For the text-containing cell, return its midpoint in (x, y) coordinate format. 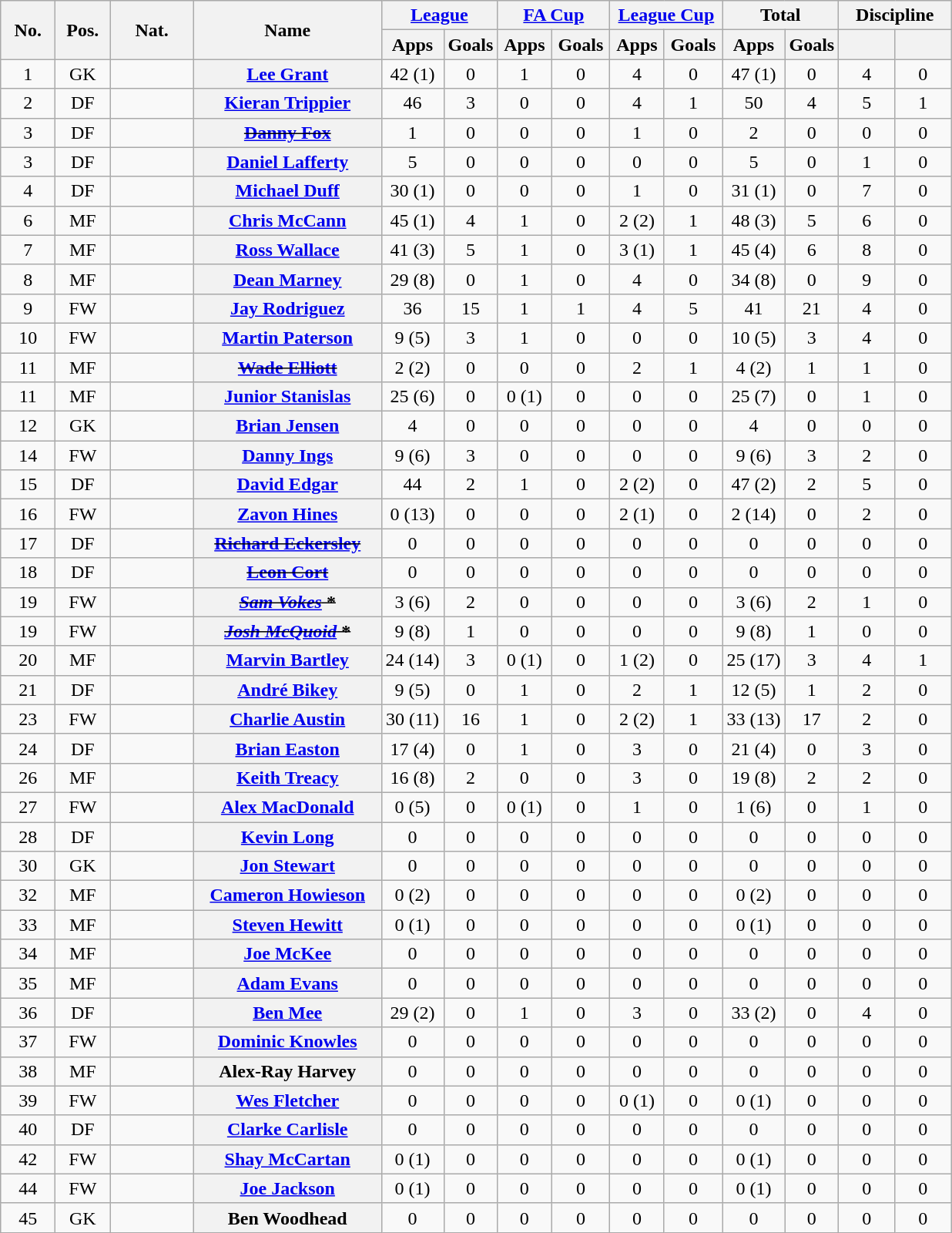
No. (28, 30)
Sam Vokes * (287, 602)
50 (753, 103)
16 (8) (413, 778)
Alex-Ray Harvey (287, 1071)
10 (28, 338)
Josh McQuoid * (287, 631)
Chris McCann (287, 220)
1 (6) (753, 807)
26 (28, 778)
20 (28, 660)
Adam Evans (287, 983)
Pos. (83, 30)
41 (753, 308)
46 (413, 103)
42 (1) (413, 74)
Jon Stewart (287, 866)
47 (2) (753, 485)
Wade Elliott (287, 368)
45 (1) (413, 220)
33 (13) (753, 719)
Ross Wallace (287, 250)
Cameron Howieson (287, 895)
42 (28, 1159)
24 (28, 748)
Joe McKee (287, 954)
35 (28, 983)
2 (14) (753, 514)
Discipline (895, 15)
Ben Mee (287, 1013)
Kieran Trippier (287, 103)
4 (2) (753, 368)
17 (4) (413, 748)
Wes Fletcher (287, 1100)
30 (1) (413, 191)
23 (28, 719)
Daniel Lafferty (287, 162)
19 (8) (753, 778)
Leon Cort (287, 573)
21 (4) (753, 748)
45 (4) (753, 250)
Kevin Long (287, 836)
0 (5) (413, 807)
Clarke Carlisle (287, 1130)
29 (8) (413, 279)
1 (2) (637, 660)
Martin Paterson (287, 338)
Joe Jackson (287, 1188)
Dean Marney (287, 279)
Marvin Bartley (287, 660)
27 (28, 807)
Michael Duff (287, 191)
25 (7) (753, 397)
Danny Ings (287, 455)
39 (28, 1100)
2 (1) (637, 514)
André Bikey (287, 690)
12 (28, 426)
29 (2) (413, 1013)
League Cup (666, 15)
Zavon Hines (287, 514)
Jay Rodriguez (287, 308)
Danny Fox (287, 133)
38 (28, 1071)
David Edgar (287, 485)
14 (28, 455)
37 (28, 1042)
47 (1) (753, 74)
32 (28, 895)
24 (14) (413, 660)
Brian Jensen (287, 426)
Shay McCartan (287, 1159)
Charlie Austin (287, 719)
12 (5) (753, 690)
Dominic Knowles (287, 1042)
Ben Woodhead (287, 1218)
28 (28, 836)
Alex MacDonald (287, 807)
48 (3) (753, 220)
33 (28, 925)
Brian Easton (287, 748)
30 (11) (413, 719)
Richard Eckersley (287, 543)
Nat. (153, 30)
30 (28, 866)
3 (1) (637, 250)
Steven Hewitt (287, 925)
31 (1) (753, 191)
40 (28, 1130)
0 (13) (413, 514)
25 (6) (413, 397)
34 (8) (753, 279)
18 (28, 573)
41 (3) (413, 250)
League (439, 15)
34 (28, 954)
33 (2) (753, 1013)
Junior Stanislas (287, 397)
FA Cup (554, 15)
Name (287, 30)
25 (17) (753, 660)
45 (28, 1218)
Keith Treacy (287, 778)
Total (781, 15)
Lee Grant (287, 74)
10 (5) (753, 338)
